Determine the [X, Y] coordinate at the center of the cell enclosing the given text.  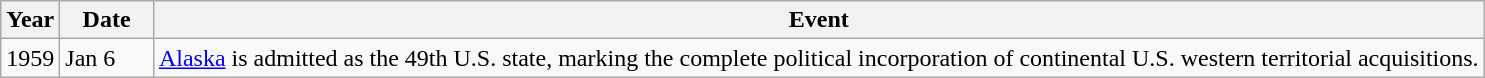
Jan 6 [107, 58]
Date [107, 20]
1959 [30, 58]
Event [818, 20]
Alaska is admitted as the 49th U.S. state, marking the complete political incorporation of continental U.S. western territorial acquisitions. [818, 58]
Year [30, 20]
